Capture the cell that displays the provided text and extract its [x, y] central coordinate. 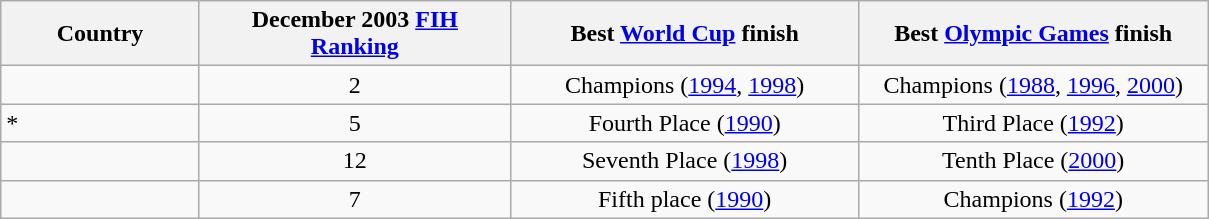
Tenth Place (2000) [1034, 161]
Fourth Place (1990) [684, 123]
Best Olympic Games finish [1034, 34]
7 [354, 199]
Third Place (1992) [1034, 123]
Champions (1994, 1998) [684, 85]
* [100, 123]
December 2003 FIH Ranking [354, 34]
Country [100, 34]
Champions (1988, 1996, 2000) [1034, 85]
5 [354, 123]
12 [354, 161]
Seventh Place (1998) [684, 161]
Best World Cup finish [684, 34]
2 [354, 85]
Fifth place (1990) [684, 199]
Champions (1992) [1034, 199]
